Search for the cell housing the specified text and yield its (x, y) center coordinate. 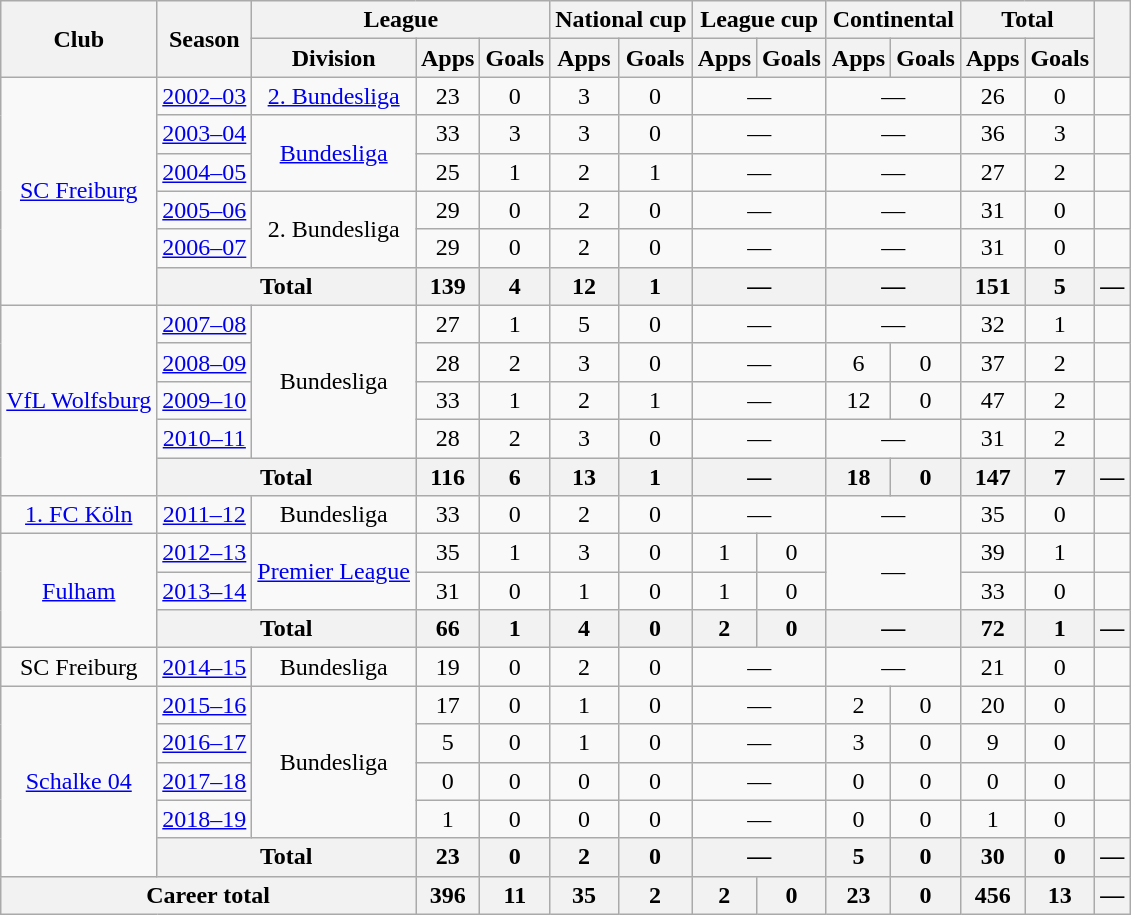
2004–05 (204, 172)
Premier League (334, 572)
37 (992, 362)
2018–19 (204, 819)
151 (992, 286)
26 (992, 96)
2012–13 (204, 553)
National cup (621, 20)
39 (992, 553)
League (401, 20)
2003–04 (204, 134)
2009–10 (204, 400)
2002–03 (204, 96)
2008–09 (204, 362)
17 (448, 705)
20 (992, 705)
11 (515, 895)
League cup (759, 20)
2015–16 (204, 705)
25 (448, 172)
Fulham (79, 591)
396 (448, 895)
36 (992, 134)
Schalke 04 (79, 781)
2011–12 (204, 515)
1. FC Köln (79, 515)
32 (992, 324)
9 (992, 743)
2014–15 (204, 667)
30 (992, 857)
72 (992, 629)
Season (204, 39)
147 (992, 477)
2005–06 (204, 210)
21 (992, 667)
Club (79, 39)
2016–17 (204, 743)
456 (992, 895)
47 (992, 400)
2007–08 (204, 324)
VfL Wolfsburg (79, 400)
66 (448, 629)
2013–14 (204, 591)
2017–18 (204, 781)
18 (858, 477)
116 (448, 477)
19 (448, 667)
7 (1060, 477)
139 (448, 286)
Continental (893, 20)
2006–07 (204, 248)
Career total (208, 895)
Division (334, 58)
2010–11 (204, 438)
